Return (X, Y) of the center of cell containing provided text 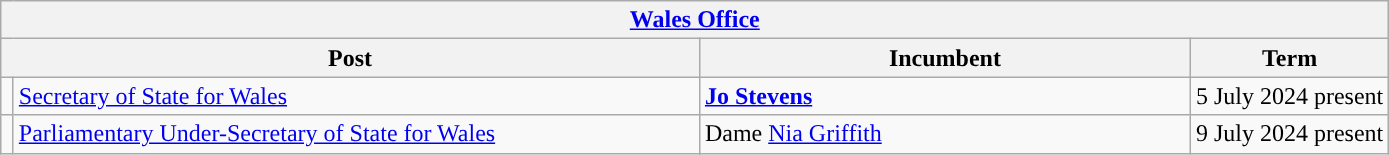
Jo Stevens (944, 96)
Post (350, 58)
Secretary of State for Wales (356, 96)
Dame Nia Griffith (944, 134)
Term (1289, 58)
5 July 2024 present (1289, 96)
Incumbent (944, 58)
9 July 2024 present (1289, 134)
Wales Office (695, 20)
Parliamentary Under-Secretary of State for Wales (356, 134)
